Locate the cell with the specified text and output its (X, Y) center coordinate. 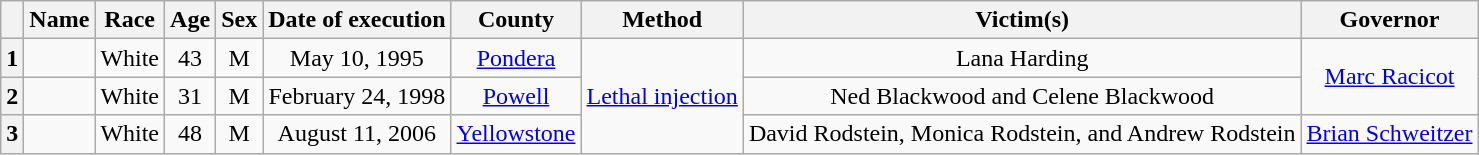
Race (130, 20)
Lethal injection (662, 96)
2 (12, 96)
Age (190, 20)
Marc Racicot (1390, 77)
Governor (1390, 20)
Victim(s) (1022, 20)
48 (190, 134)
1 (12, 58)
Pondera (516, 58)
31 (190, 96)
Name (60, 20)
February 24, 1998 (357, 96)
Lana Harding (1022, 58)
43 (190, 58)
County (516, 20)
Method (662, 20)
May 10, 1995 (357, 58)
August 11, 2006 (357, 134)
3 (12, 134)
David Rodstein, Monica Rodstein, and Andrew Rodstein (1022, 134)
Brian Schweitzer (1390, 134)
Date of execution (357, 20)
Ned Blackwood and Celene Blackwood (1022, 96)
Powell (516, 96)
Sex (240, 20)
Yellowstone (516, 134)
